Find where the given text appears and provide that cell's center as (x, y) coordinate. 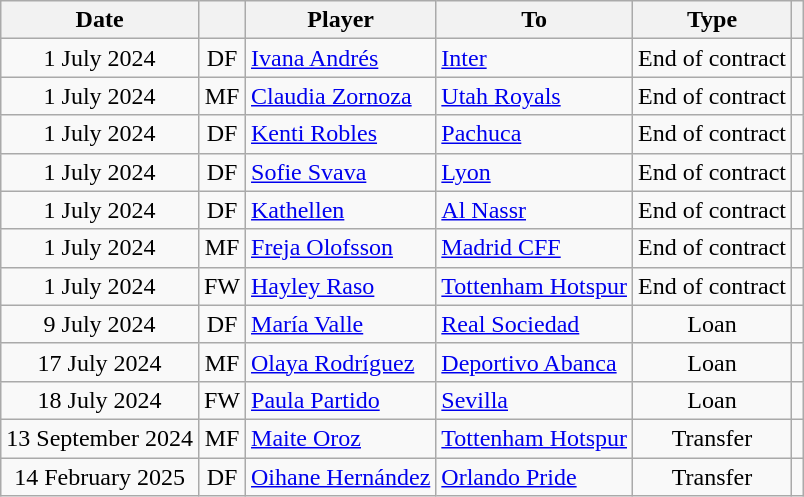
Al Nassr (534, 210)
Type (712, 20)
Utah Royals (534, 96)
18 July 2024 (100, 400)
Madrid CFF (534, 248)
Freja Olofsson (341, 248)
To (534, 20)
14 February 2025 (100, 477)
Oihane Hernández (341, 477)
Sofie Svava (341, 172)
Kenti Robles (341, 134)
Deportivo Abanca (534, 362)
Real Sociedad (534, 324)
17 July 2024 (100, 362)
Orlando Pride (534, 477)
Sevilla (534, 400)
13 September 2024 (100, 438)
Paula Partido (341, 400)
Claudia Zornoza (341, 96)
Date (100, 20)
Olaya Rodríguez (341, 362)
Player (341, 20)
María Valle (341, 324)
Maite Oroz (341, 438)
9 July 2024 (100, 324)
Pachuca (534, 134)
Kathellen (341, 210)
Inter (534, 58)
Lyon (534, 172)
Ivana Andrés (341, 58)
Hayley Raso (341, 286)
